Pinpoint the cell where the given text exists, returning its [x, y] midpoint coordinate. 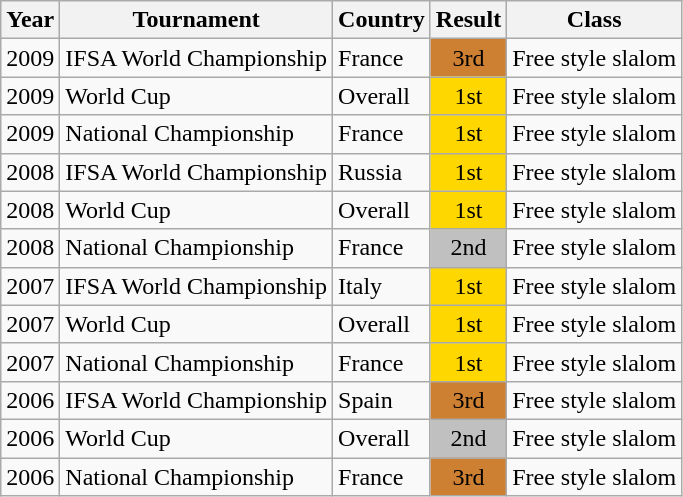
Spain [382, 400]
Year [30, 20]
Country [382, 20]
Tournament [196, 20]
Result [468, 20]
Italy [382, 286]
Class [594, 20]
Russia [382, 172]
